For the text-containing cell, return its midpoint in [x, y] coordinate format. 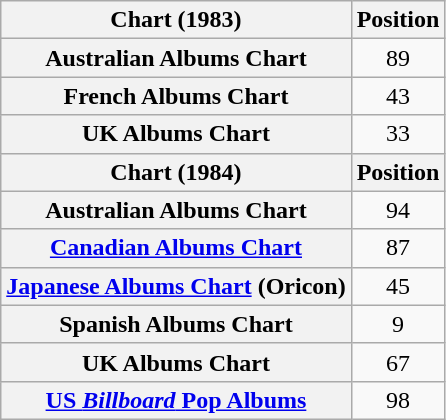
98 [398, 400]
9 [398, 324]
US Billboard Pop Albums [176, 400]
Chart (1983) [176, 20]
Canadian Albums Chart [176, 248]
94 [398, 210]
Japanese Albums Chart (Oricon) [176, 286]
French Albums Chart [176, 96]
45 [398, 286]
87 [398, 248]
89 [398, 58]
Spanish Albums Chart [176, 324]
33 [398, 134]
43 [398, 96]
Chart (1984) [176, 172]
67 [398, 362]
